Locate the cell with the specified text and output its [x, y] center coordinate. 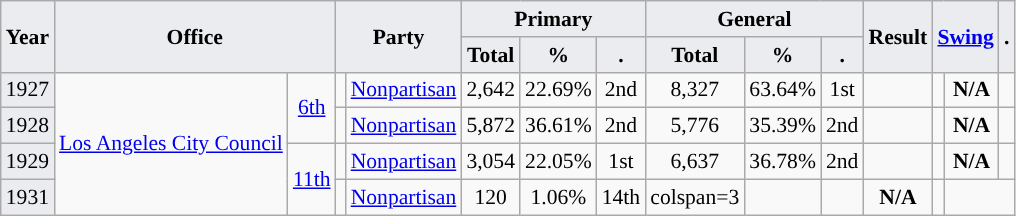
2,642 [490, 90]
22.69% [558, 90]
5,872 [490, 126]
63.64% [782, 90]
1931 [28, 197]
36.78% [782, 162]
1927 [28, 90]
Year [28, 36]
1929 [28, 162]
Los Angeles City Council [171, 143]
120 [490, 197]
1.06% [558, 197]
22.05% [558, 162]
Result [898, 36]
1928 [28, 126]
36.61% [558, 126]
5,776 [694, 126]
8,327 [694, 90]
6th [312, 108]
General [754, 19]
3,054 [490, 162]
Party [399, 36]
14th [622, 197]
Office [195, 36]
35.39% [782, 126]
Primary [553, 19]
colspan=3 [694, 197]
Swing [966, 36]
6,637 [694, 162]
11th [312, 180]
